Extract the (X, Y) coordinate from the center of the cell holding the provided text.  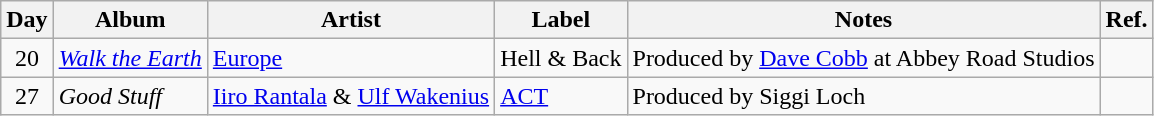
Iiro Rantala & Ulf Wakenius (350, 96)
20 (27, 58)
Walk the Earth (130, 58)
27 (27, 96)
Label (561, 20)
Produced by Siggi Loch (864, 96)
Hell & Back (561, 58)
Produced by Dave Cobb at Abbey Road Studios (864, 58)
Europe (350, 58)
Artist (350, 20)
Ref. (1126, 20)
Good Stuff (130, 96)
Notes (864, 20)
Day (27, 20)
Album (130, 20)
ACT (561, 96)
